Output the (X, Y) coordinate of the center of the cell containing the given text.  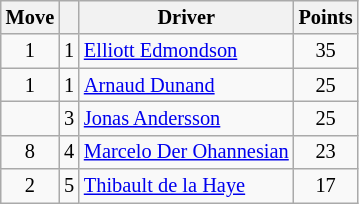
23 (326, 152)
Thibault de la Haye (186, 186)
35 (326, 51)
Jonas Andersson (186, 118)
Driver (186, 17)
2 (30, 186)
17 (326, 186)
Points (326, 17)
3 (69, 118)
4 (69, 152)
Elliott Edmondson (186, 51)
5 (69, 186)
Move (30, 17)
Arnaud Dunand (186, 85)
Marcelo Der Ohannesian (186, 152)
8 (30, 152)
